Provide the [X, Y] coordinate of the cell's center where the given text is located.  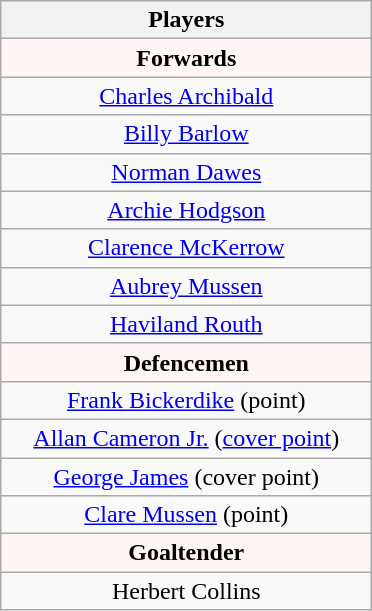
Charles Archibald [186, 96]
Frank Bickerdike (point) [186, 400]
Archie Hodgson [186, 210]
Clare Mussen (point) [186, 515]
Herbert Collins [186, 591]
Norman Dawes [186, 172]
Forwards [186, 58]
Billy Barlow [186, 134]
Haviland Routh [186, 324]
Goaltender [186, 553]
Defencemen [186, 362]
Players [186, 20]
Aubrey Mussen [186, 286]
Allan Cameron Jr. (cover point) [186, 438]
George James (cover point) [186, 477]
Clarence McKerrow [186, 248]
